Identify which cell holds the provided text, then report its (x, y) central coordinate. 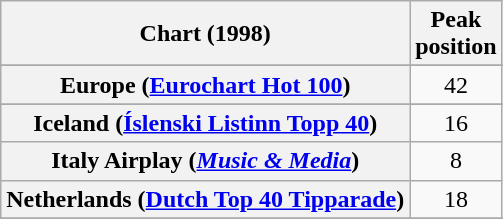
Iceland (Íslenski Listinn Topp 40) (206, 123)
8 (456, 161)
Italy Airplay (Music & Media) (206, 161)
Peakposition (456, 34)
18 (456, 199)
Netherlands (Dutch Top 40 Tipparade) (206, 199)
16 (456, 123)
42 (456, 85)
Chart (1998) (206, 34)
Europe (Eurochart Hot 100) (206, 85)
